Scan for the cell matching the given text and deliver its [x, y] coordinate at center. 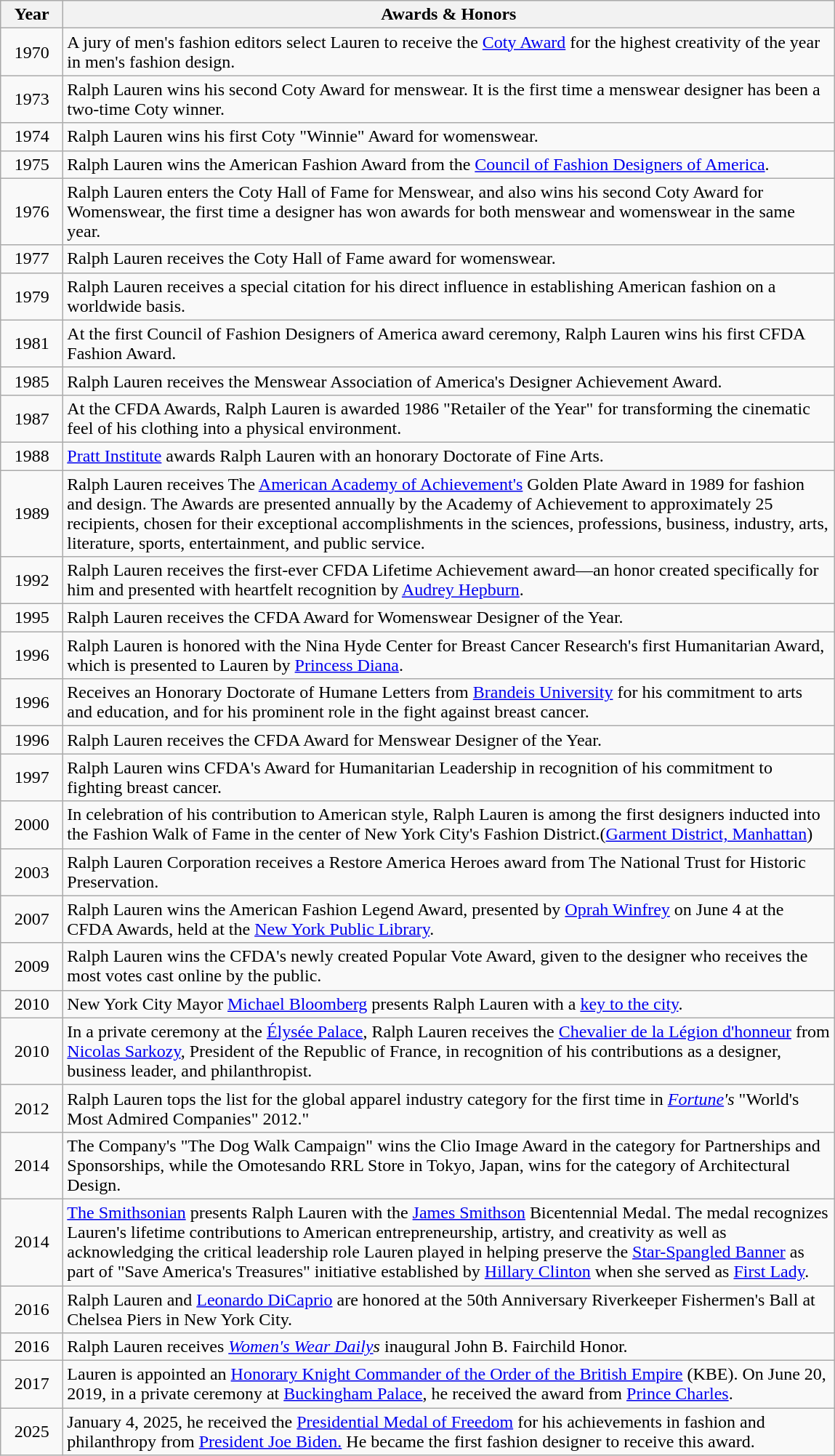
Ralph Lauren wins the American Fashion Award from the Council of Fashion Designers of America. [449, 164]
Ralph Lauren receives the CFDA Award for Womenswear Designer of the Year. [449, 618]
1981 [32, 343]
2003 [32, 872]
1975 [32, 164]
1976 [32, 212]
Ralph Lauren receives the Coty Hall of Fame award for womenswear. [449, 259]
Pratt Institute awards Ralph Lauren with an honorary Doctorate of Fine Arts. [449, 456]
Ralph Lauren wins the CFDA's newly created Popular Vote Award, given to the designer who receives the most votes cast online by the public. [449, 967]
Year [32, 15]
2025 [32, 1432]
Ralph Lauren Corporation receives a Restore America Heroes award from The National Trust for Historic Preservation. [449, 872]
1989 [32, 513]
Ralph Lauren wins CFDA's Award for Humanitarian Leadership in recognition of his commitment to fighting breast cancer. [449, 778]
1995 [32, 618]
1977 [32, 259]
2007 [32, 919]
1970 [32, 52]
1992 [32, 580]
2009 [32, 967]
Ralph Lauren wins his first Coty "Winnie" Award for womenswear. [449, 137]
Ralph Lauren wins his second Coty Award for menswear. It is the first time a menswear designer has been a two-time Coty winner. [449, 99]
Awards & Honors [449, 15]
Ralph Lauren receives a special citation for his direct influence in establishing American fashion on a worldwide basis. [449, 297]
A jury of men's fashion editors select Lauren to receive the Coty Award for the highest creativity of the year in men's fashion design. [449, 52]
1985 [32, 381]
1973 [32, 99]
Ralph Lauren receives Women's Wear Dailys inaugural John B. Fairchild Honor. [449, 1347]
1988 [32, 456]
New York City Mayor Michael Bloomberg presents Ralph Lauren with a key to the city. [449, 1004]
At the first Council of Fashion Designers of America award ceremony, Ralph Lauren wins his first CFDA Fashion Award. [449, 343]
2017 [32, 1384]
1979 [32, 297]
2000 [32, 824]
Ralph Lauren tops the list for the global apparel industry category for the first time in Fortune's "World's Most Admired Companies" 2012." [449, 1108]
1974 [32, 137]
Ralph Lauren wins the American Fashion Legend Award, presented by Oprah Winfrey on June 4 at the CFDA Awards, held at the New York Public Library. [449, 919]
2012 [32, 1108]
Ralph Lauren receives the Menswear Association of America's Designer Achievement Award. [449, 381]
Ralph Lauren receives the CFDA Award for Menswear Designer of the Year. [449, 740]
1997 [32, 778]
1987 [32, 419]
Ralph Lauren and Leonardo DiCaprio are honored at the 50th Anniversary Riverkeeper Fishermen's Ball at Chelsea Piers in New York City. [449, 1308]
